Determine the (X, Y) coordinate at the center of the cell enclosing the given text.  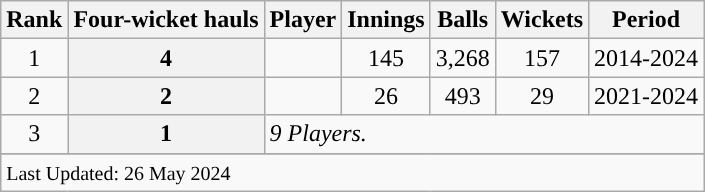
4 (166, 58)
2014-2024 (646, 58)
Four-wicket hauls (166, 20)
3 (34, 134)
Innings (386, 20)
3,268 (462, 58)
2021-2024 (646, 96)
29 (542, 96)
Period (646, 20)
493 (462, 96)
145 (386, 58)
Last Updated: 26 May 2024 (352, 172)
Balls (462, 20)
Wickets (542, 20)
Player (303, 20)
9 Players. (484, 134)
26 (386, 96)
Rank (34, 20)
157 (542, 58)
